Detect which cell encompasses the target text, then output its (X, Y) center coordinate. 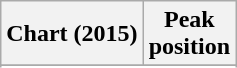
Peakposition (189, 34)
Chart (2015) (72, 34)
